Return the [x, y] coordinate for the center point of the cell that contains the specified text.  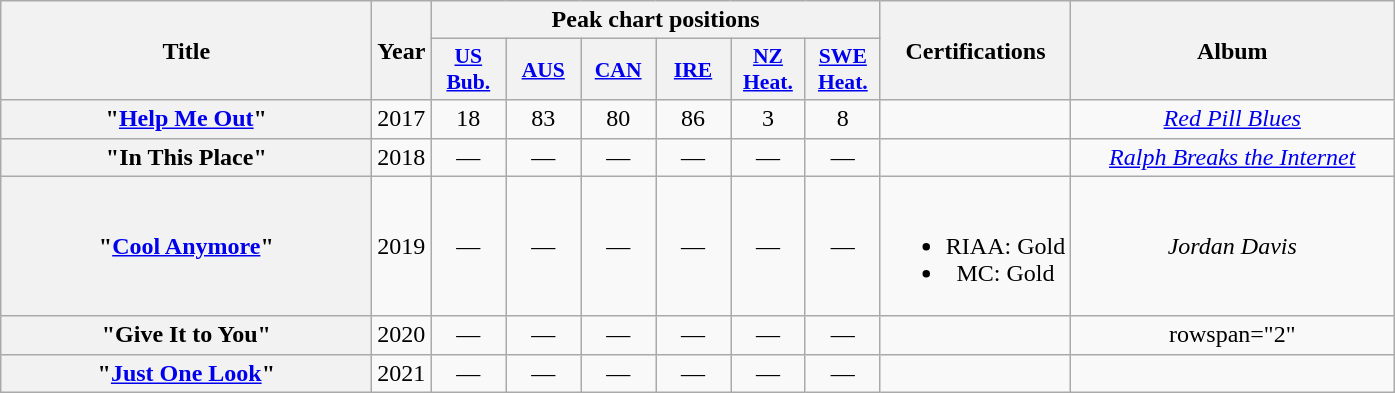
IRE [694, 70]
USBub. [468, 70]
AUS [544, 70]
CAN [618, 70]
Year [402, 50]
Certifications [975, 50]
83 [544, 119]
Album [1232, 50]
2018 [402, 157]
8 [842, 119]
Jordan Davis [1232, 246]
SWEHeat. [842, 70]
86 [694, 119]
Ralph Breaks the Internet [1232, 157]
"Help Me Out" [186, 119]
2019 [402, 246]
"Just One Look" [186, 373]
RIAA: GoldMC: Gold [975, 246]
3 [768, 119]
Peak chart positions [656, 20]
rowspan="2" [1232, 335]
Red Pill Blues [1232, 119]
Title [186, 50]
"Give It to You" [186, 335]
2017 [402, 119]
18 [468, 119]
"In This Place" [186, 157]
NZHeat. [768, 70]
"Cool Anymore" [186, 246]
2021 [402, 373]
2020 [402, 335]
80 [618, 119]
